Scan for the cell matching the given text and deliver its [X, Y] coordinate at center. 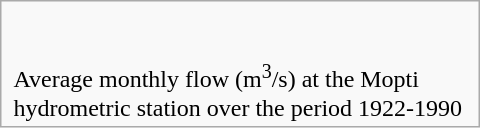
Average monthly flow (m3/s) at the Mopti hydrometric station over the period 1922-1990 [240, 76]
